Output the [x, y] coordinate of the center of the cell containing the given text.  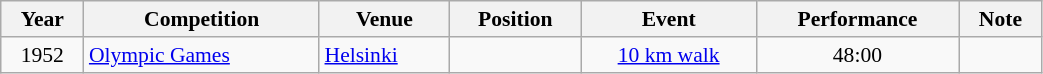
Note [1000, 19]
Performance [858, 19]
Helsinki [384, 55]
1952 [42, 55]
10 km walk [668, 55]
Competition [202, 19]
Olympic Games [202, 55]
Event [668, 19]
Venue [384, 19]
Year [42, 19]
Position [515, 19]
48:00 [858, 55]
